Return (x, y) of the center of cell containing provided text 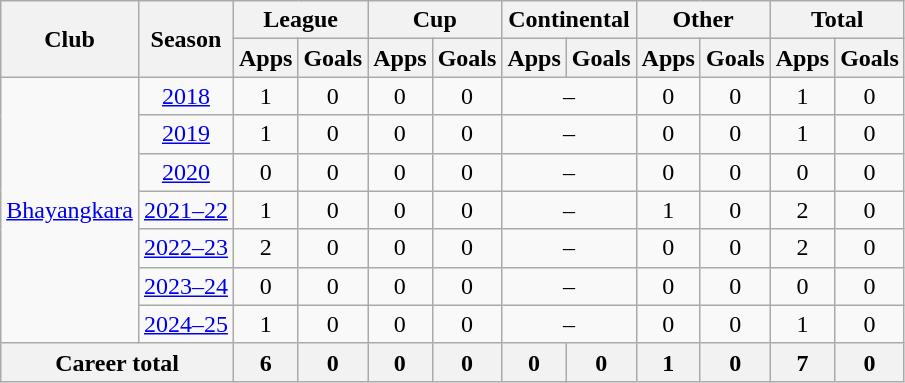
Cup (435, 20)
Bhayangkara (70, 210)
2022–23 (186, 248)
Season (186, 39)
Total (837, 20)
2024–25 (186, 324)
Career total (118, 362)
7 (802, 362)
2023–24 (186, 286)
Club (70, 39)
6 (265, 362)
2021–22 (186, 210)
Continental (569, 20)
2020 (186, 172)
League (300, 20)
2019 (186, 134)
2018 (186, 96)
Other (703, 20)
